Locate the cell with the specified text and output its [X, Y] center coordinate. 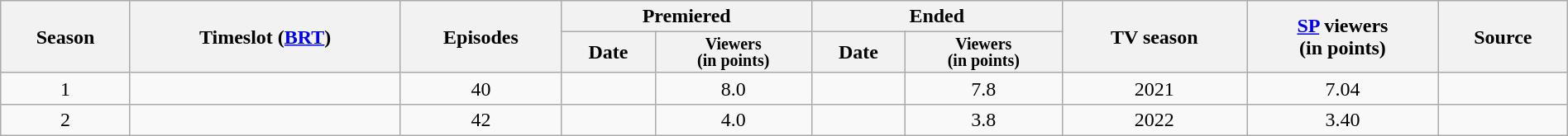
3.40 [1343, 120]
40 [481, 88]
Episodes [481, 37]
Ended [936, 16]
Season [66, 37]
8.0 [733, 88]
42 [481, 120]
Timeslot (BRT) [265, 37]
Premiered [686, 16]
3.8 [984, 120]
Source [1503, 37]
7.8 [984, 88]
TV season [1154, 37]
1 [66, 88]
4.0 [733, 120]
SP viewers(in points) [1343, 37]
2 [66, 120]
2021 [1154, 88]
7.04 [1343, 88]
2022 [1154, 120]
